Provide the (x, y) coordinate of the cell's center where the given text is located.  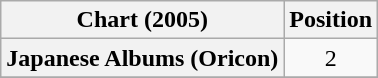
Position (331, 20)
Chart (2005) (142, 20)
Japanese Albums (Oricon) (142, 58)
2 (331, 58)
